Return [X, Y] of the center of cell containing provided text 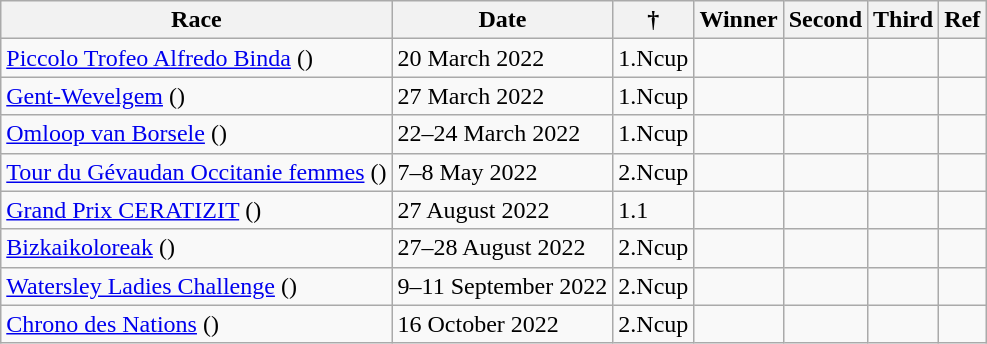
Race [196, 20]
Winner [738, 20]
Gent-Wevelgem () [196, 96]
16 October 2022 [502, 324]
† [654, 20]
Chrono des Nations () [196, 324]
Watersley Ladies Challenge () [196, 286]
27–28 August 2022 [502, 248]
Third [904, 20]
Ref [962, 20]
Omloop van Borsele () [196, 134]
Second [825, 20]
20 March 2022 [502, 58]
Tour du Gévaudan Occitanie femmes () [196, 172]
Piccolo Trofeo Alfredo Binda () [196, 58]
22–24 March 2022 [502, 134]
1.1 [654, 210]
27 August 2022 [502, 210]
27 March 2022 [502, 96]
9–11 September 2022 [502, 286]
Bizkaikoloreak () [196, 248]
Date [502, 20]
Grand Prix CERATIZIT () [196, 210]
7–8 May 2022 [502, 172]
